Pinpoint the cell where the given text exists, returning its (X, Y) midpoint coordinate. 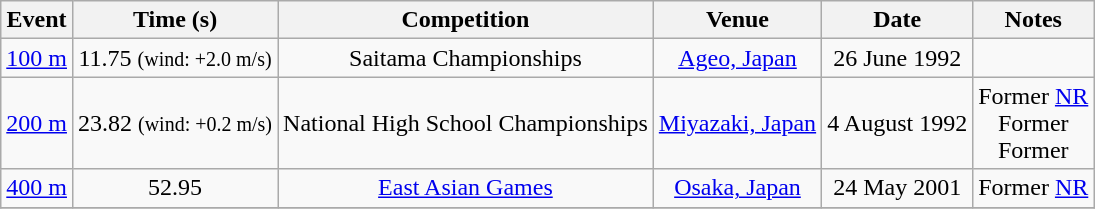
Osaka, Japan (737, 188)
Ageo, Japan (737, 58)
Event (37, 20)
24 May 2001 (898, 188)
Competition (466, 20)
Former NR (1034, 188)
Notes (1034, 20)
200 m (37, 123)
Former NRFormer Former (1034, 123)
East Asian Games (466, 188)
400 m (37, 188)
Saitama Championships (466, 58)
Time (s) (174, 20)
4 August 1992 (898, 123)
Date (898, 20)
100 m (37, 58)
23.82 (wind: +0.2 m/s) (174, 123)
11.75 (wind: +2.0 m/s) (174, 58)
Miyazaki, Japan (737, 123)
National High School Championships (466, 123)
26 June 1992 (898, 58)
Venue (737, 20)
52.95 (174, 188)
